From the cell containing the given text, extract its center point as (X, Y) coordinate. 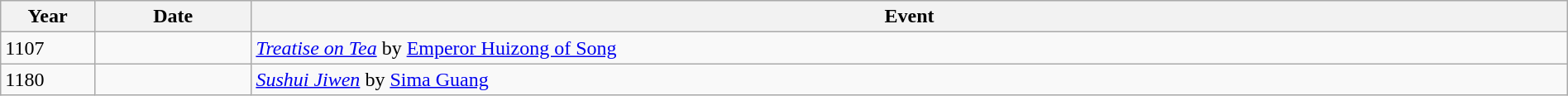
1180 (48, 79)
1107 (48, 48)
Event (910, 17)
Year (48, 17)
Sushui Jiwen by Sima Guang (910, 79)
Date (172, 17)
Treatise on Tea by Emperor Huizong of Song (910, 48)
